Return (X, Y) of the center of cell containing provided text 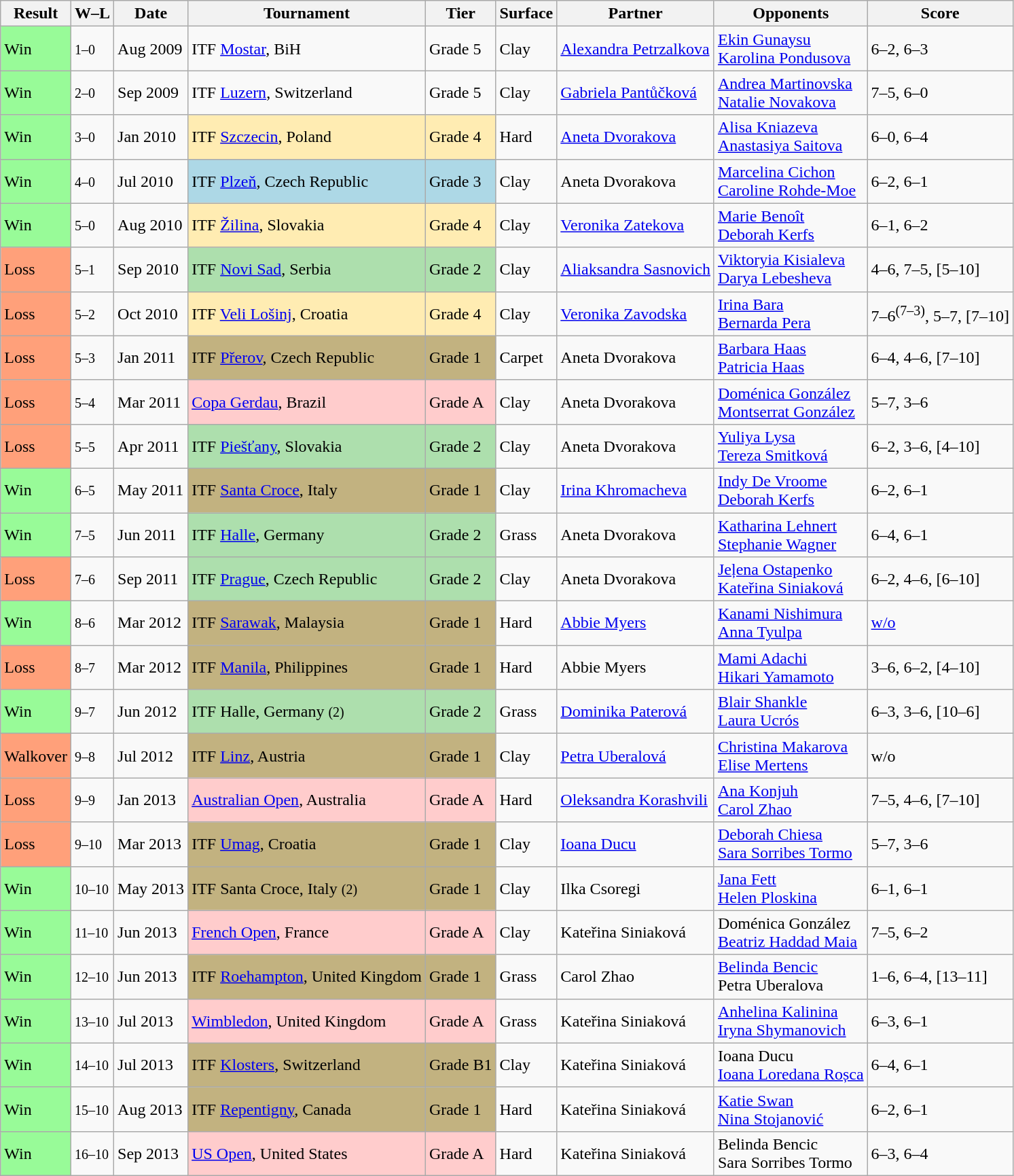
Marcelina Cichon Caroline Rohde-Moe (791, 181)
Apr 2011 (151, 446)
9–10 (92, 844)
Veronika Zatekova (636, 226)
Andrea Martinovska Natalie Novakova (791, 92)
Christina Makarova Elise Mertens (791, 755)
5–1 (92, 269)
May 2013 (151, 889)
Opponents (791, 14)
Jul 2012 (151, 755)
8–7 (92, 667)
ITF Linz, Austria (307, 755)
6–2, 3–6, [4–10] (940, 446)
W–L (92, 14)
Deborah Chiesa Sara Sorribes Tormo (791, 844)
ITF Luzern, Switzerland (307, 92)
1–6, 6–4, [13–11] (940, 977)
6–2, 4–6, [6–10] (940, 579)
Mami Adachi Hikari Yamamoto (791, 667)
Aug 2013 (151, 1109)
Jun 2011 (151, 534)
Marie Benoît Deborah Kerfs (791, 226)
15–10 (92, 1109)
Indy De Vroome Deborah Kerfs (791, 491)
Jan 2010 (151, 137)
Oleksandra Korashvili (636, 800)
ITF Roehampton, United Kingdom (307, 977)
Jun 2012 (151, 712)
5–2 (92, 314)
9–9 (92, 800)
6–3, 6–1 (940, 1020)
3–0 (92, 137)
8–6 (92, 624)
Carpet (526, 357)
Sep 2011 (151, 579)
Sep 2013 (151, 1154)
Date (151, 14)
Doménica González Beatriz Haddad Maia (791, 932)
Score (940, 14)
5–3 (92, 357)
ITF Santa Croce, Italy (2) (307, 889)
Tier (460, 14)
Jan 2011 (151, 357)
Ana Konjuh Carol Zhao (791, 800)
ITF Halle, Germany (2) (307, 712)
ITF Umag, Croatia (307, 844)
7–5 (92, 534)
Oct 2010 (151, 314)
ITF Repentigny, Canada (307, 1109)
Irina Khromacheva (636, 491)
ITF Manila, Philippines (307, 667)
Belinda Bencic Sara Sorribes Tormo (791, 1154)
16–10 (92, 1154)
Partner (636, 14)
12–10 (92, 977)
Ioana Ducu (636, 844)
Jul 2010 (151, 181)
ITF Sarawak, Malaysia (307, 624)
Aug 2009 (151, 49)
Veronika Zavodska (636, 314)
1–0 (92, 49)
ITF Santa Croce, Italy (307, 491)
5–5 (92, 446)
Sep 2010 (151, 269)
7–5, 6–0 (940, 92)
3–6, 6–2, [4–10] (940, 667)
Aliaksandra Sasnovich (636, 269)
Ioana Ducu Ioana Loredana Roșca (791, 1065)
Australian Open, Australia (307, 800)
Ekin Gunaysu Karolina Pondusova (791, 49)
6–2, 6–3 (940, 49)
5–4 (92, 402)
5–0 (92, 226)
Doménica González Montserrat González (791, 402)
Wimbledon, United Kingdom (307, 1020)
Mar 2011 (151, 402)
ITF Mostar, BiH (307, 49)
7–5, 4–6, [7–10] (940, 800)
ITF Szczecin, Poland (307, 137)
9–7 (92, 712)
US Open, United States (307, 1154)
Belinda Bencic Petra Uberalova (791, 977)
Alexandra Petrzalkova (636, 49)
6–5 (92, 491)
Aug 2010 (151, 226)
Petra Uberalová (636, 755)
Result (36, 14)
ITF Žilina, Slovakia (307, 226)
7–6 (92, 579)
Irina Bara Bernarda Pera (791, 314)
14–10 (92, 1065)
Katharina Lehnert Stephanie Wagner (791, 534)
6–4, 4–6, [7–10] (940, 357)
ITF Přerov, Czech Republic (307, 357)
Anhelina Kalinina Iryna Shymanovich (791, 1020)
ITF Klosters, Switzerland (307, 1065)
Ilka Csoregi (636, 889)
6–3, 6–4 (940, 1154)
Yuliya Lysa Tereza Smitková (791, 446)
10–10 (92, 889)
Grade B1 (460, 1065)
Mar 2013 (151, 844)
Walkover (36, 755)
ITF Novi Sad, Serbia (307, 269)
Jana Fett Helen Ploskina (791, 889)
6–1, 6–2 (940, 226)
11–10 (92, 932)
4–0 (92, 181)
Katie Swan Nina Stojanović (791, 1109)
Copa Gerdau, Brazil (307, 402)
6–1, 6–1 (940, 889)
Carol Zhao (636, 977)
Jan 2013 (151, 800)
Viktoryia Kisialeva Darya Lebesheva (791, 269)
ITF Prague, Czech Republic (307, 579)
Dominika Paterová (636, 712)
2–0 (92, 92)
Jeļena Ostapenko Kateřina Siniaková (791, 579)
9–8 (92, 755)
Sep 2009 (151, 92)
ITF Piešťany, Slovakia (307, 446)
Kanami Nishimura Anna Tyulpa (791, 624)
Grade 3 (460, 181)
7–5, 6–2 (940, 932)
Surface (526, 14)
6–3, 3–6, [10–6] (940, 712)
4–6, 7–5, [5–10] (940, 269)
Gabriela Pantůčková (636, 92)
Barbara Haas Patricia Haas (791, 357)
ITF Plzeň, Czech Republic (307, 181)
Blair Shankle Laura Ucrós (791, 712)
Tournament (307, 14)
Alisa Kniazeva Anastasiya Saitova (791, 137)
May 2011 (151, 491)
6–0, 6–4 (940, 137)
13–10 (92, 1020)
ITF Veli Lošinj, Croatia (307, 314)
ITF Halle, Germany (307, 534)
French Open, France (307, 932)
7–6(7–3), 5–7, [7–10] (940, 314)
